Pinpoint the cell where the given text exists, returning its [X, Y] midpoint coordinate. 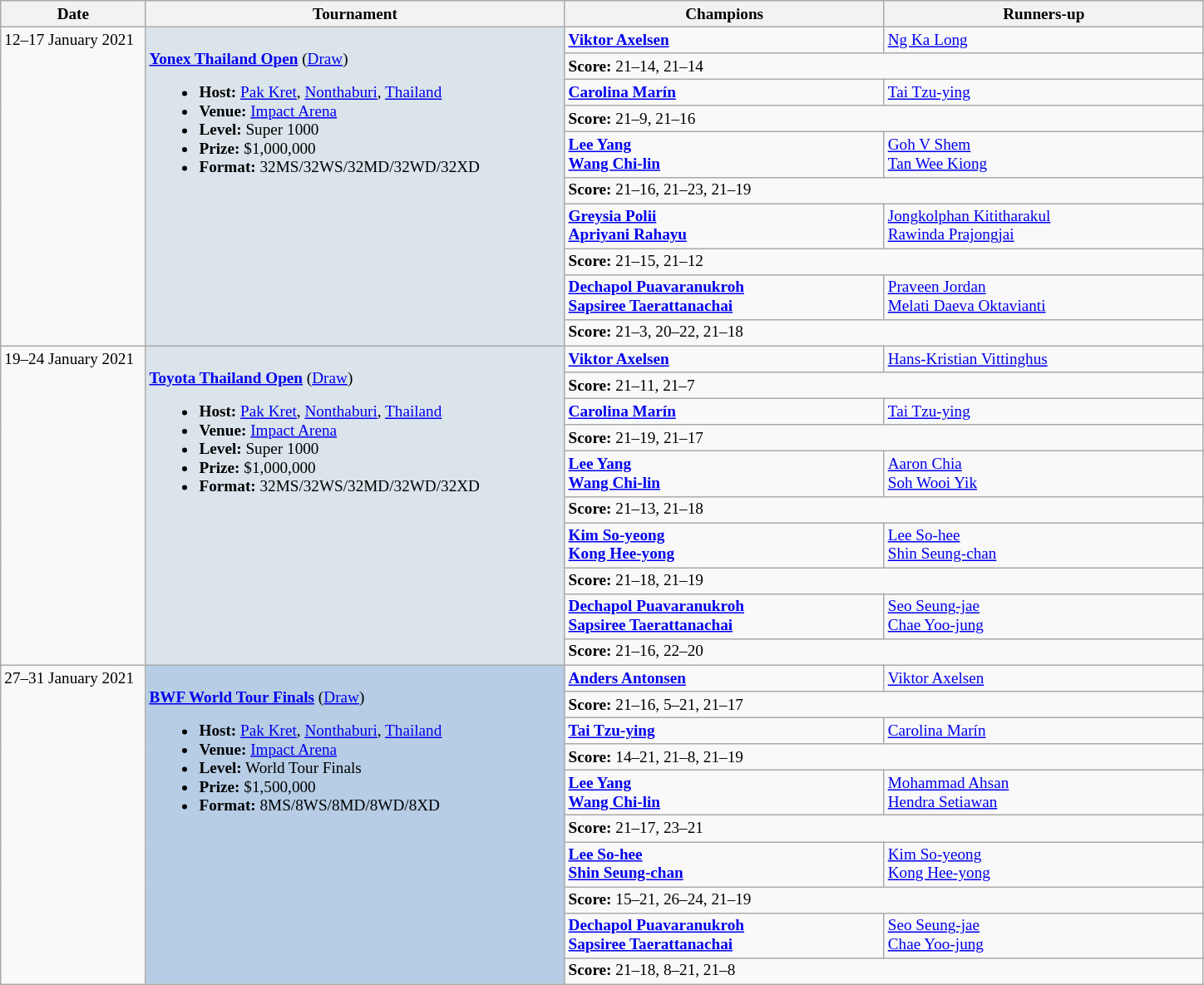
Greysia Polii Apriyani Rahayu [724, 226]
Praveen Jordan Melati Daeva Oktavianti [1044, 297]
Score: 15–21, 26–24, 21–19 [884, 899]
12–17 January 2021 [73, 186]
Score: 21–17, 23–21 [884, 829]
27–31 January 2021 [73, 825]
Jongkolphan Kititharakul Rawinda Prajongjai [1044, 226]
Score: 14–21, 21–8, 21–19 [884, 757]
Aaron Chia Soh Wooi Yik [1044, 474]
Mohammad Ahsan Hendra Setiawan [1044, 793]
Score: 21–18, 8–21, 21–8 [884, 971]
Champions [724, 14]
Score: 21–15, 21–12 [884, 262]
Goh V Shem Tan Wee Kiong [1044, 155]
Score: 21–18, 21–19 [884, 581]
Score: 21–19, 21–17 [884, 438]
Score: 21–3, 20–22, 21–18 [884, 332]
Tournament [355, 14]
Toyota Thailand Open (Draw)Host: Pak Kret, Nonthaburi, ThailandVenue: Impact ArenaLevel: Super 1000Prize: $1,000,000Format: 32MS/32WS/32MD/32WD/32XD [355, 505]
Score: 21–14, 21–14 [884, 66]
Anders Antonsen [724, 678]
Score: 21–11, 21–7 [884, 386]
Score: 21–9, 21–16 [884, 119]
Yonex Thailand Open (Draw)Host: Pak Kret, Nonthaburi, ThailandVenue: Impact ArenaLevel: Super 1000Prize: $1,000,000Format: 32MS/32WS/32MD/32WD/32XD [355, 186]
Ng Ka Long [1044, 40]
Score: 21–16, 21–23, 21–19 [884, 190]
Score: 21–13, 21–18 [884, 510]
Score: 21–16, 22–20 [884, 652]
Runners-up [1044, 14]
19–24 January 2021 [73, 505]
Date [73, 14]
Score: 21–16, 5–21, 21–17 [884, 705]
Hans-Kristian Vittinghus [1044, 359]
